Extract the [X, Y] coordinate from the center of the cell holding the provided text.  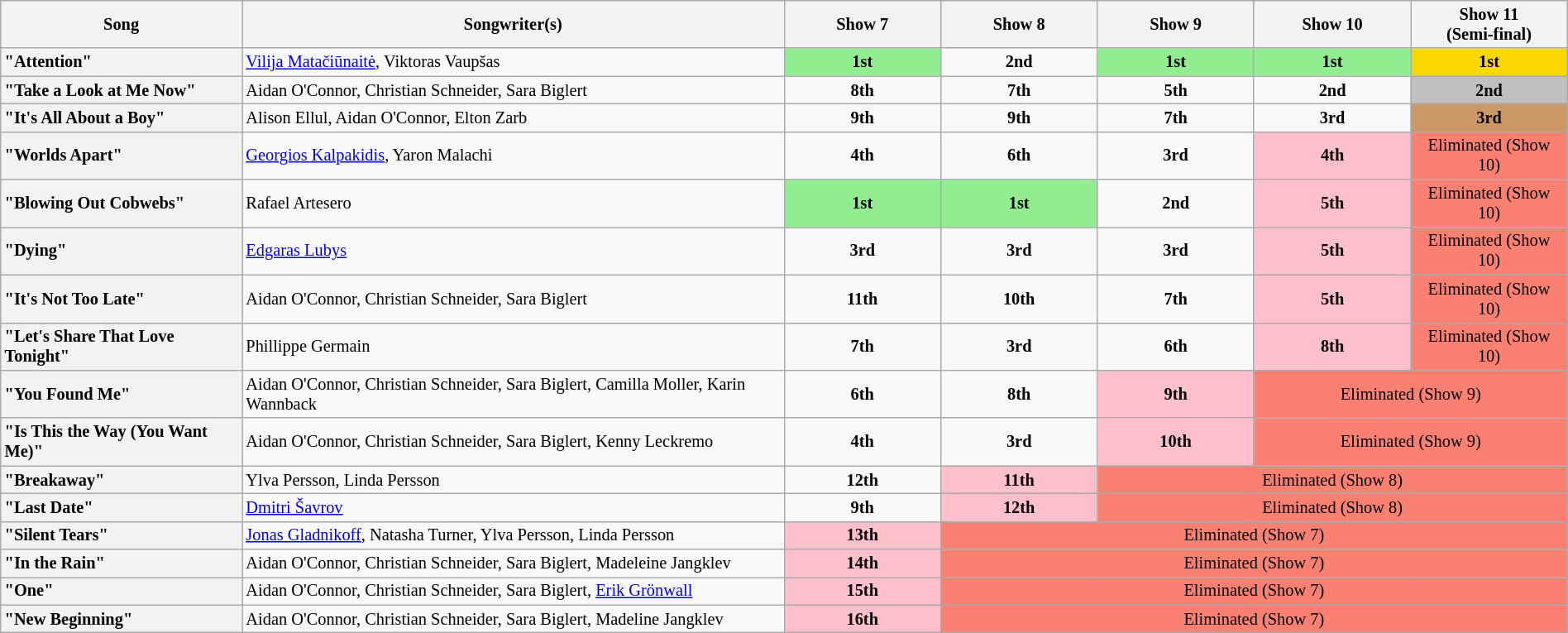
"Take a Look at Me Now" [122, 90]
Aidan O'Connor, Christian Schneider, Sara Biglert, Erik Grönwall [513, 591]
Show 10 [1331, 24]
"In the Rain" [122, 563]
Show 7 [862, 24]
"Worlds Apart" [122, 156]
13th [862, 535]
"Breakaway" [122, 480]
Aidan O'Connor, Christian Schneider, Sara Biglert, Madeline Jangklev [513, 619]
"Last Date" [122, 507]
"Is This the Way (You Want Me)" [122, 442]
Show 11(Semi-final) [1489, 24]
"Attention" [122, 62]
Georgios Kalpakidis, Yaron Malachi [513, 156]
Alison Ellul, Aidan O'Connor, Elton Zarb [513, 117]
Phillippe Germain [513, 347]
Rafael Artesero [513, 204]
15th [862, 591]
Show 8 [1019, 24]
Songwriter(s) [513, 24]
Show 9 [1176, 24]
"Dying" [122, 251]
14th [862, 563]
16th [862, 619]
Aidan O'Connor, Christian Schneider, Sara Biglert, Camilla Moller, Karin Wannback [513, 394]
Edgaras Lubys [513, 251]
"It's All About a Boy" [122, 117]
Ylva Persson, Linda Persson [513, 480]
"Let's Share That Love Tonight" [122, 347]
Dmitri Šavrov [513, 507]
"New Beginning" [122, 619]
Song [122, 24]
"Blowing Out Cobwebs" [122, 204]
"It's Not Too Late" [122, 299]
"One" [122, 591]
Vilija Matačiūnaitė, Viktoras Vaupšas [513, 62]
"Silent Tears" [122, 535]
Aidan O'Connor, Christian Schneider, Sara Biglert, Madeleine Jangklev [513, 563]
"You Found Me" [122, 394]
Jonas Gladnikoff, Natasha Turner, Ylva Persson, Linda Persson [513, 535]
Aidan O'Connor, Christian Schneider, Sara Biglert, Kenny Leckremo [513, 442]
